Identify which cell holds the provided text, then report its (x, y) central coordinate. 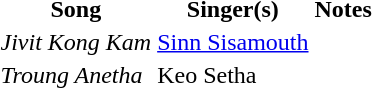
Sinn Sisamouth (233, 42)
